Scan for the cell matching the given text and deliver its [x, y] coordinate at center. 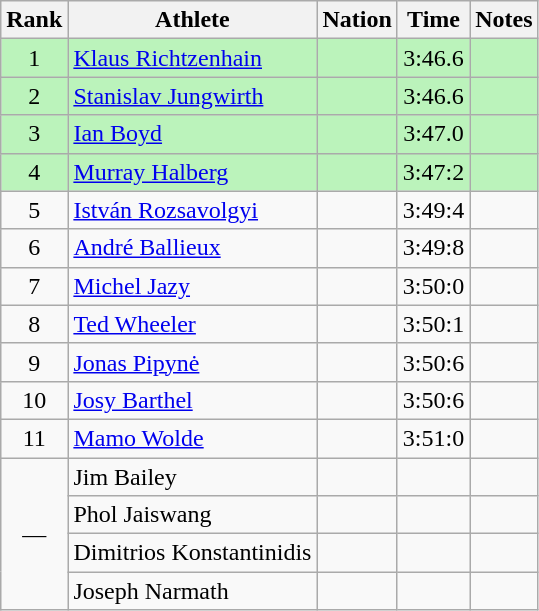
Stanislav Jungwirth [192, 96]
— [34, 534]
Phol Jaiswang [192, 515]
3:51:0 [433, 438]
3:50:0 [433, 286]
1 [34, 58]
5 [34, 210]
3:49:4 [433, 210]
Josy Barthel [192, 400]
Jonas Pipynė [192, 362]
Time [433, 20]
Joseph Narmath [192, 591]
6 [34, 248]
3:47:2 [433, 172]
10 [34, 400]
István Rozsavolgyi [192, 210]
Klaus Richtzenhain [192, 58]
9 [34, 362]
4 [34, 172]
André Ballieux [192, 248]
3:50:1 [433, 324]
3 [34, 134]
11 [34, 438]
Mamo Wolde [192, 438]
Murray Halberg [192, 172]
Dimitrios Konstantinidis [192, 553]
Notes [504, 20]
Michel Jazy [192, 286]
3:49:8 [433, 248]
Athlete [192, 20]
Jim Bailey [192, 477]
3:47.0 [433, 134]
2 [34, 96]
7 [34, 286]
8 [34, 324]
Ted Wheeler [192, 324]
Ian Boyd [192, 134]
Nation [357, 20]
Rank [34, 20]
